Output the (x, y) coordinate of the center of the cell containing the given text.  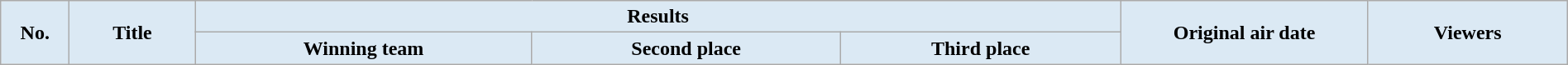
Results (658, 17)
Third place (981, 48)
No. (35, 32)
Viewers (1467, 32)
Original air date (1244, 32)
Winning team (364, 48)
Second place (686, 48)
Title (132, 32)
